Capture the cell that displays the provided text and extract its [X, Y] central coordinate. 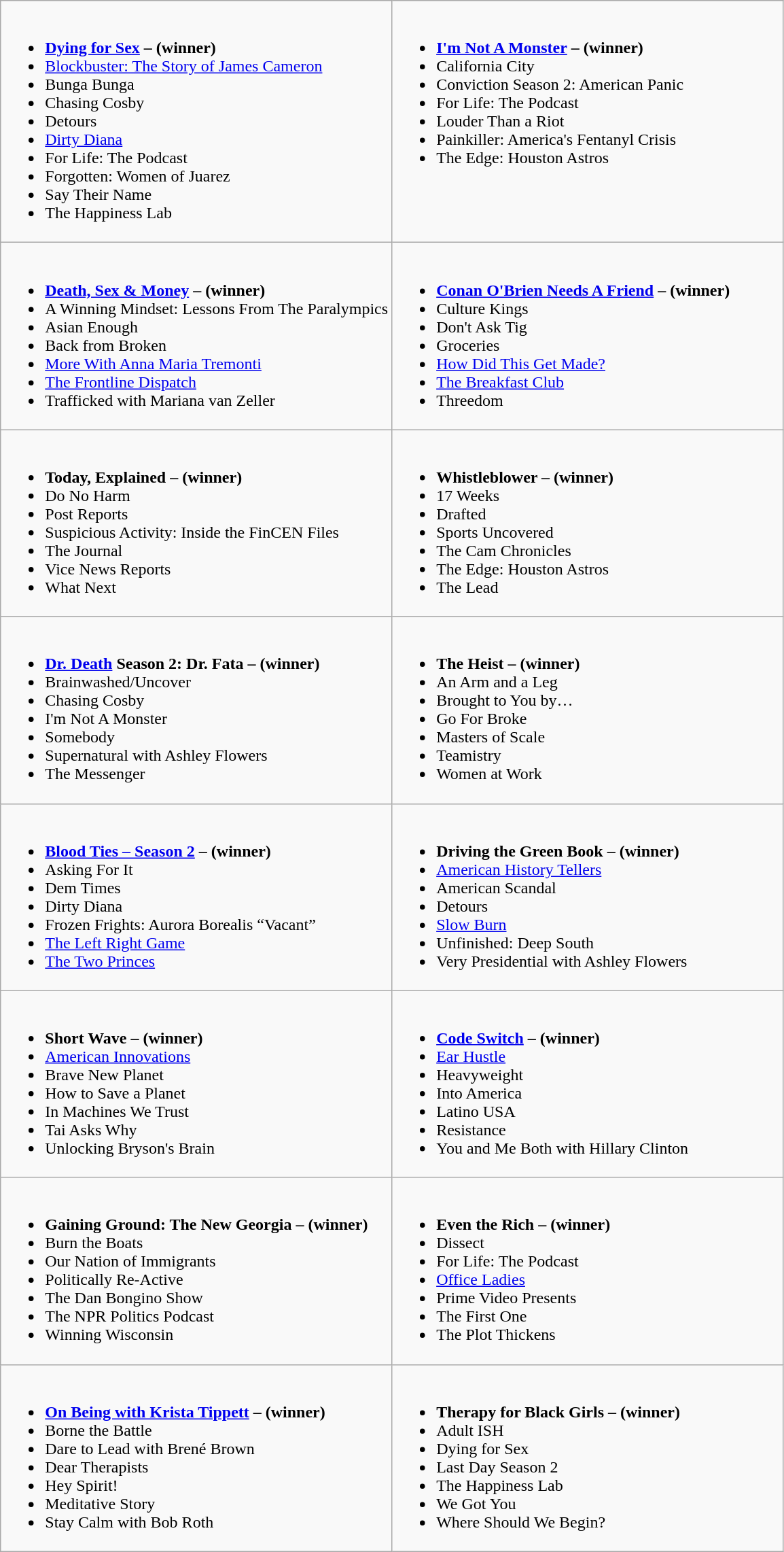
On Being with Krista Tippett – (winner)Borne the BattleDare to Lead with Brené BrownDear TherapistsHey Spirit!Meditative StoryStay Calm with Bob Roth [196, 1458]
Blood Ties – Season 2 – (winner)Asking For ItDem TimesDirty DianaFrozen Frights: Aurora Borealis “Vacant”The Left Right GameThe Two Princes [196, 897]
Dr. Death Season 2: Dr. Fata – (winner)Brainwashed/UncoverChasing CosbyI'm Not A MonsterSomebodySupernatural with Ashley FlowersThe Messenger [196, 710]
Short Wave – (winner)American InnovationsBrave New PlanetHow to Save a PlanetIn Machines We TrustTai Asks WhyUnlocking Bryson's Brain [196, 1084]
Driving the Green Book – (winner)American History TellersAmerican ScandalDetoursSlow BurnUnfinished: Deep SouthVery Presidential with Ashley Flowers [588, 897]
The Heist – (winner)An Arm and a LegBrought to You by…Go For BrokeMasters of ScaleTeamistryWomen at Work [588, 710]
Whistleblower – (winner)17 WeeksDraftedSports UncoveredThe Cam ChroniclesThe Edge: Houston AstrosThe Lead [588, 523]
Therapy for Black Girls – (winner)Adult ISHDying for SexLast Day Season 2The Happiness LabWe Got YouWhere Should We Begin? [588, 1458]
Conan O'Brien Needs A Friend – (winner)Culture KingsDon't Ask TigGroceriesHow Did This Get Made?The Breakfast ClubThreedom [588, 336]
Even the Rich – (winner)DissectFor Life: The PodcastOffice LadiesPrime Video PresentsThe First OneThe Plot Thickens [588, 1271]
Today, Explained – (winner)Do No HarmPost ReportsSuspicious Activity: Inside the FinCEN FilesThe JournalVice News ReportsWhat Next [196, 523]
Code Switch – (winner)Ear HustleHeavyweightInto AmericaLatino USAResistanceYou and Me Both with Hillary Clinton [588, 1084]
